From the cell containing the given text, extract its center point as [x, y] coordinate. 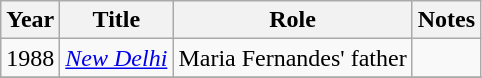
1988 [30, 58]
Maria Fernandes' father [292, 58]
Role [292, 20]
Title [116, 20]
Notes [446, 20]
Year [30, 20]
New Delhi [116, 58]
